From the cell containing the given text, extract its center point as (X, Y) coordinate. 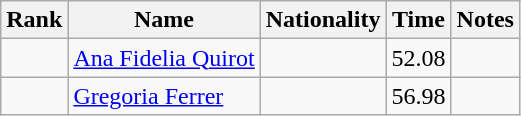
52.08 (418, 58)
56.98 (418, 96)
Name (164, 20)
Notes (485, 20)
Gregoria Ferrer (164, 96)
Rank (34, 20)
Time (418, 20)
Ana Fidelia Quirot (164, 58)
Nationality (323, 20)
